Find where the given text appears and provide that cell's center as (x, y) coordinate. 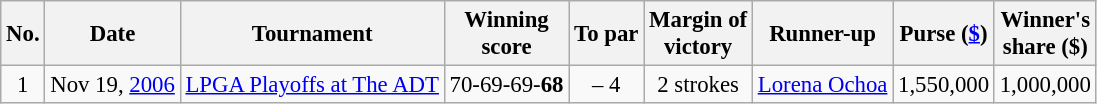
1,000,000 (1045, 85)
Margin ofvictory (698, 34)
Lorena Ochoa (822, 85)
2 strokes (698, 85)
Purse ($) (944, 34)
LPGA Playoffs at The ADT (312, 85)
No. (23, 34)
To par (606, 34)
Winner'sshare ($) (1045, 34)
Winningscore (506, 34)
– 4 (606, 85)
Nov 19, 2006 (112, 85)
1 (23, 85)
70-69-69-68 (506, 85)
Date (112, 34)
Tournament (312, 34)
1,550,000 (944, 85)
Runner-up (822, 34)
